Detect which cell encompasses the target text, then output its [X, Y] center coordinate. 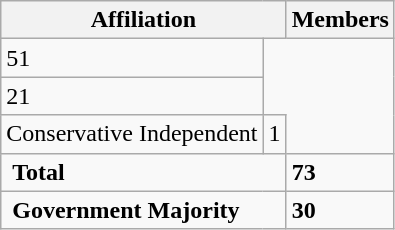
21 [132, 96]
Members [340, 20]
Total [144, 172]
73 [340, 172]
1 [274, 134]
30 [340, 210]
Affiliation [144, 20]
Government Majority [144, 210]
Conservative Independent [132, 134]
51 [132, 58]
